Search for the cell housing the specified text and yield its [X, Y] center coordinate. 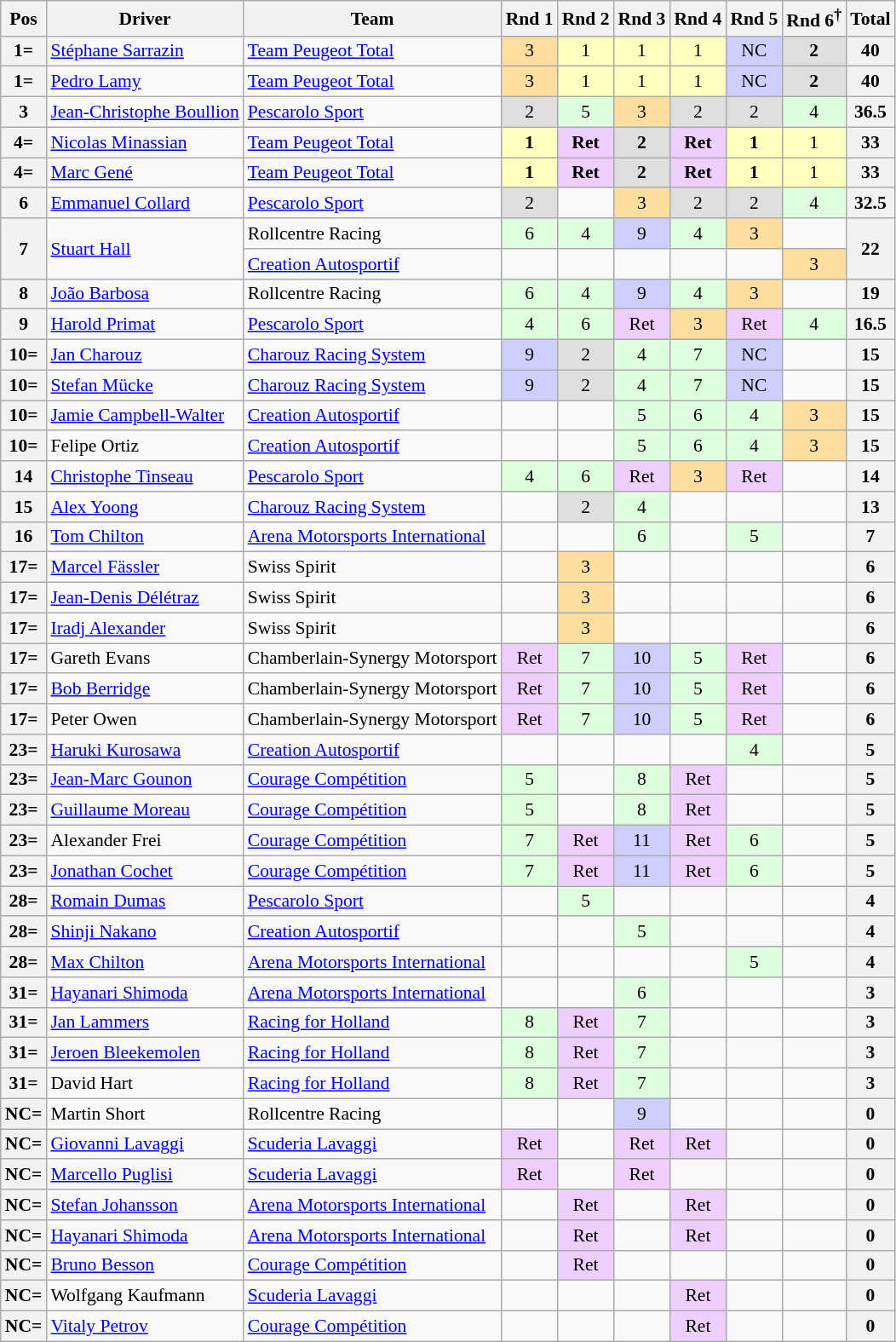
Felipe Ortiz [145, 446]
Driver [145, 19]
Jonathan Cochet [145, 871]
Rnd 4 [698, 19]
Rnd 5 [754, 19]
Emmanuel Collard [145, 204]
32.5 [870, 204]
Vitaly Petrov [145, 1327]
36.5 [870, 112]
Nicolas Minassian [145, 142]
Martin Short [145, 1114]
Guillaume Moreau [145, 810]
Jean-Denis Délétraz [145, 598]
Team [373, 19]
13 [870, 507]
Rnd 3 [642, 19]
Pedro Lamy [145, 82]
16.5 [870, 325]
Marcel Fässler [145, 567]
Gareth Evans [145, 659]
Christophe Tinseau [145, 476]
Wolfgang Kaufmann [145, 1296]
Shinji Nakano [145, 932]
19 [870, 294]
Max Chilton [145, 962]
Jean-Marc Gounon [145, 780]
Harold Primat [145, 325]
Jan Lammers [145, 1022]
22 [870, 249]
Jeroen Bleekemolen [145, 1053]
Rnd 1 [530, 19]
Jean-Christophe Boullion [145, 112]
16 [24, 537]
Pos [24, 19]
Marcello Puglisi [145, 1175]
Romain Dumas [145, 901]
Marc Gené [145, 173]
Total [870, 19]
Iradj Alexander [145, 628]
João Barbosa [145, 294]
Stefan Johansson [145, 1205]
Peter Owen [145, 719]
Stefan Mücke [145, 385]
Stuart Hall [145, 249]
Stéphane Sarrazin [145, 51]
Alexander Frei [145, 841]
David Hart [145, 1084]
Rnd 6† [814, 19]
Jamie Campbell-Walter [145, 416]
Haruki Kurosawa [145, 750]
Bruno Besson [145, 1265]
Giovanni Lavaggi [145, 1144]
Bob Berridge [145, 689]
Rnd 2 [586, 19]
Jan Charouz [145, 355]
Tom Chilton [145, 537]
Alex Yoong [145, 507]
